Extract the [x, y] coordinate from the center of the cell holding the provided text.  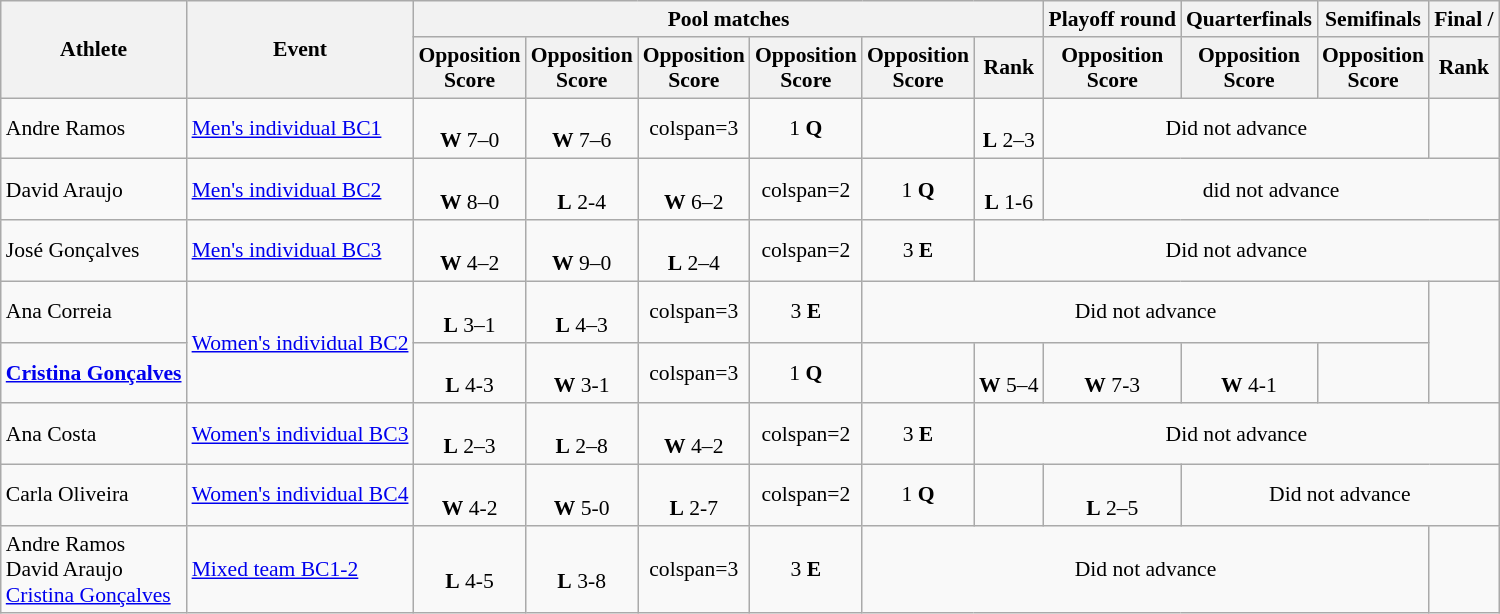
L 4–3 [582, 312]
Quarterfinals [1249, 19]
L 3–1 [470, 312]
Women's individual BC2 [300, 342]
David Araujo [94, 190]
José Gonçalves [94, 250]
Final / [1464, 19]
W 6–2 [694, 190]
Ana Costa [94, 434]
L 2–8 [582, 434]
W 3-1 [582, 372]
W 7-3 [1112, 372]
L 1-6 [1008, 190]
L 3-8 [582, 570]
Men's individual BC1 [300, 128]
W 8–0 [470, 190]
W 5–4 [1008, 372]
L 4-5 [470, 570]
W 4-1 [1249, 372]
Women's individual BC3 [300, 434]
L 2-4 [582, 190]
Men's individual BC3 [300, 250]
W 7–0 [470, 128]
Pool matches [729, 19]
Cristina Gonçalves [94, 372]
W 7–6 [582, 128]
W 4-2 [470, 496]
Men's individual BC2 [300, 190]
Athlete [94, 50]
L 2–5 [1112, 496]
Women's individual BC4 [300, 496]
Ana Correia [94, 312]
Andre Ramos [94, 128]
Carla Oliveira [94, 496]
Semifinals [1373, 19]
W 9–0 [582, 250]
L 2-7 [694, 496]
did not advance [1272, 190]
Mixed team BC1-2 [300, 570]
L 2–4 [694, 250]
Event [300, 50]
Playoff round [1112, 19]
Andre RamosDavid AraujoCristina Gonçalves [94, 570]
W 5-0 [582, 496]
L 4-3 [470, 372]
